Detect which cell encompasses the target text, then output its [X, Y] center coordinate. 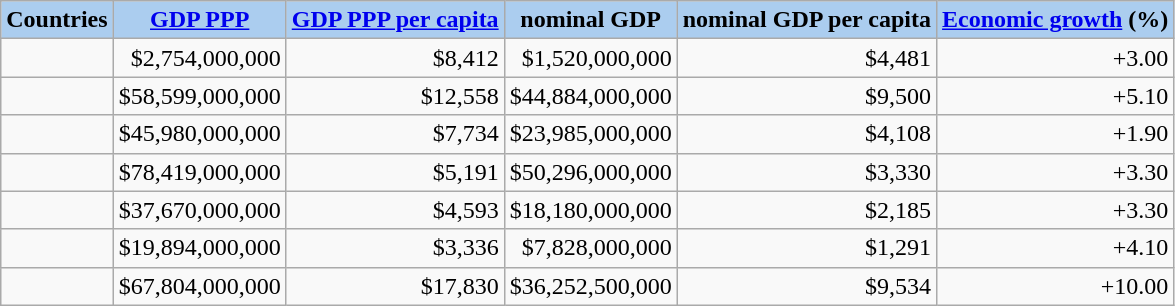
$3,330 [806, 172]
$36,252,500,000 [590, 286]
$17,830 [395, 286]
$1,291 [806, 248]
$7,828,000,000 [590, 248]
$67,804,000,000 [200, 286]
$50,296,000,000 [590, 172]
$4,108 [806, 134]
+4.10 [1056, 248]
$18,180,000,000 [590, 210]
$19,894,000,000 [200, 248]
$78,419,000,000 [200, 172]
+5.10 [1056, 96]
$9,534 [806, 286]
$5,191 [395, 172]
GDP PPP [200, 20]
$7,734 [395, 134]
$9,500 [806, 96]
$2,185 [806, 210]
Countries [57, 20]
$4,481 [806, 58]
GDP PPP per capita [395, 20]
$8,412 [395, 58]
$1,520,000,000 [590, 58]
+1.90 [1056, 134]
+3.00 [1056, 58]
$2,754,000,000 [200, 58]
$44,884,000,000 [590, 96]
$37,670,000,000 [200, 210]
nominal GDP per capita [806, 20]
nominal GDP [590, 20]
Economic growth (%) [1056, 20]
$4,593 [395, 210]
$58,599,000,000 [200, 96]
$23,985,000,000 [590, 134]
$12,558 [395, 96]
$3,336 [395, 248]
+10.00 [1056, 286]
$45,980,000,000 [200, 134]
